Identify which cell holds the provided text, then report its (x, y) central coordinate. 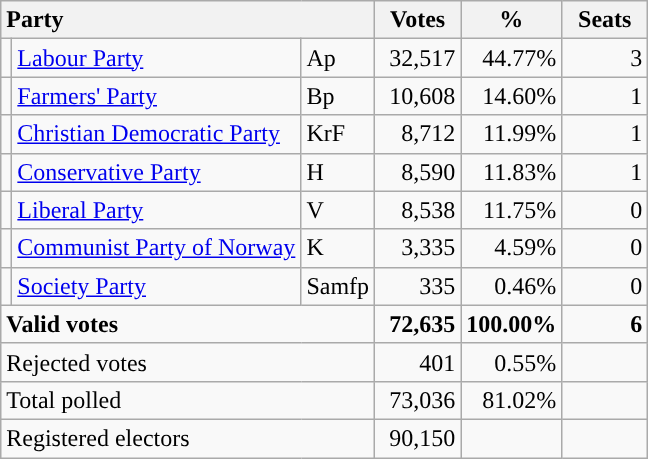
Party (188, 20)
100.00% (512, 324)
Farmers' Party (156, 96)
Bp (338, 96)
Registered electors (188, 438)
11.99% (512, 134)
Ap (338, 58)
10,608 (418, 96)
32,517 (418, 58)
Liberal Party (156, 210)
44.77% (512, 58)
401 (418, 362)
V (338, 210)
8,538 (418, 210)
Total polled (188, 400)
11.83% (512, 172)
Rejected votes (188, 362)
KrF (338, 134)
73,036 (418, 400)
81.02% (512, 400)
3 (605, 58)
3,335 (418, 248)
8,590 (418, 172)
% (512, 20)
4.59% (512, 248)
6 (605, 324)
335 (418, 286)
Communist Party of Norway (156, 248)
11.75% (512, 210)
Seats (605, 20)
14.60% (512, 96)
K (338, 248)
8,712 (418, 134)
90,150 (418, 438)
0.55% (512, 362)
Christian Democratic Party (156, 134)
Votes (418, 20)
Labour Party (156, 58)
H (338, 172)
Samfp (338, 286)
Valid votes (188, 324)
Society Party (156, 286)
72,635 (418, 324)
Conservative Party (156, 172)
0.46% (512, 286)
